Determine the [X, Y] coordinate at the center of the cell enclosing the given text.  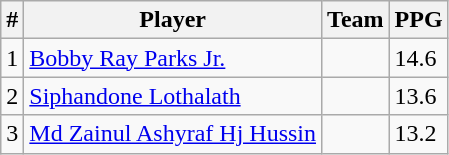
# [12, 20]
Bobby Ray Parks Jr. [173, 58]
2 [12, 96]
Siphandone Lothalath [173, 96]
14.6 [418, 58]
PPG [418, 20]
13.6 [418, 96]
Md Zainul Ashyraf Hj Hussin [173, 134]
1 [12, 58]
Player [173, 20]
13.2 [418, 134]
Team [356, 20]
3 [12, 134]
